Output the [x, y] coordinate of the center of the cell containing the given text.  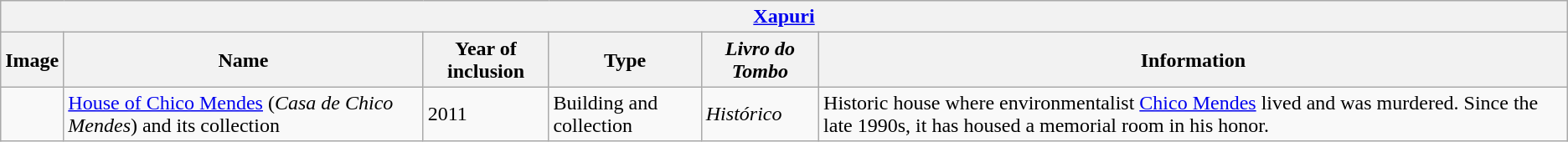
Building and collection [625, 114]
Historic house where environmentalist Chico Mendes lived and was murdered. Since the late 1990s, it has housed a memorial room in his honor. [1194, 114]
Xapuri [784, 17]
Information [1194, 60]
Type [625, 60]
Name [243, 60]
Livro do Tombo [760, 60]
Histórico [760, 114]
Year of inclusion [486, 60]
Image [32, 60]
2011 [486, 114]
House of Chico Mendes (Casa de Chico Mendes) and its collection [243, 114]
